Scan for the cell matching the given text and deliver its (X, Y) coordinate at center. 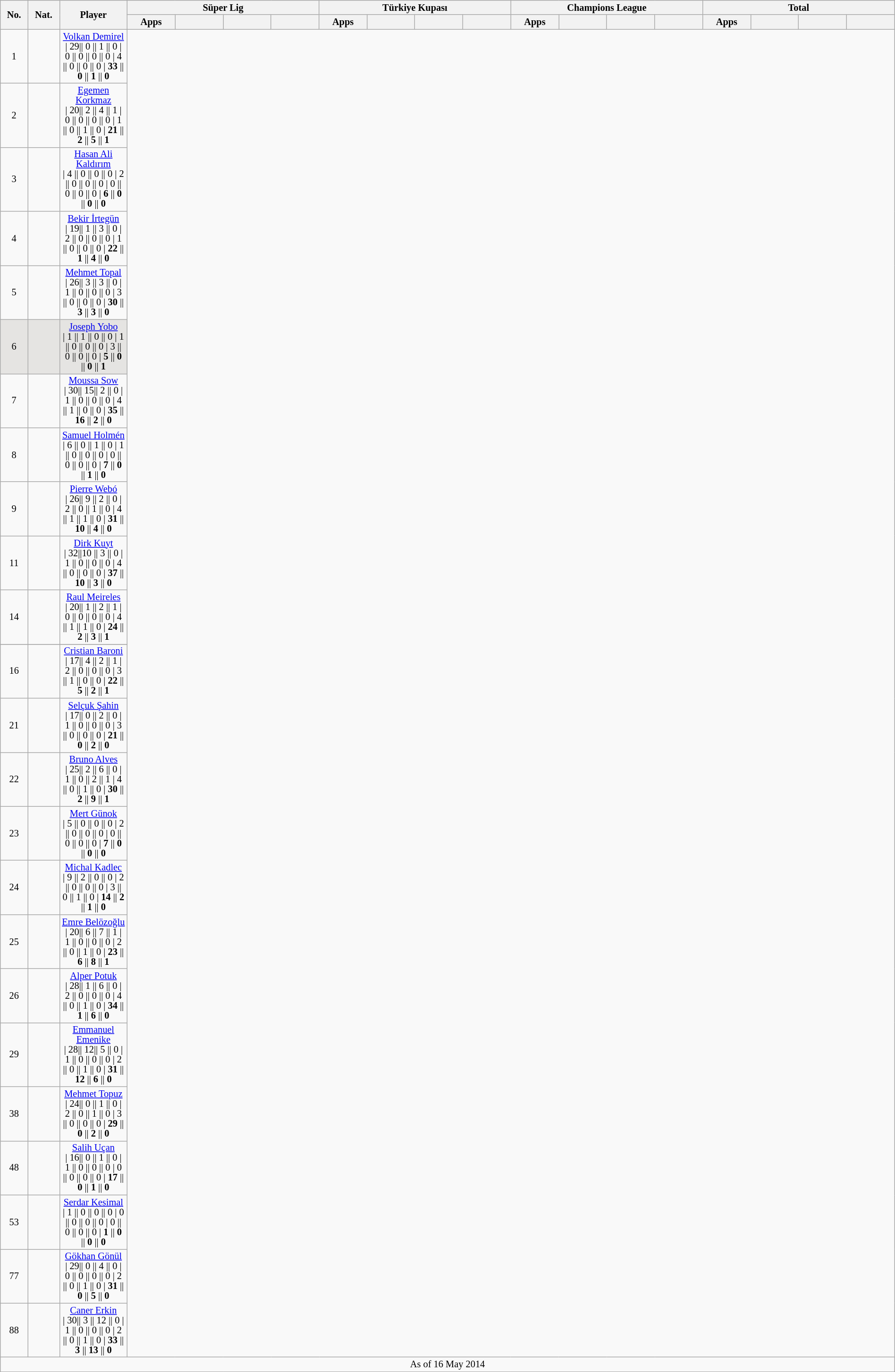
48 (14, 1168)
Joseph Yobo | 1 || 1 || 0 || 0 | 1 || 0 || 0 || 0 | 3 || 0 || 0 || 0 | 5 || 0 || 0 || 1 (93, 346)
53 (14, 1222)
Bekir İrtegün | 19|| 1 || 3 || 0 | 2 || 0 || 0 || 0 | 1 || 0 || 0 || 0 | 22 || 1 || 4 || 0 (93, 239)
Serdar Kesimal | 1 || 0 || 0 || 0 | 0 || 0 || 0 || 0 | 0 || 0 || 0 || 0 | 1 || 0 || 0 || 0 (93, 1222)
4 (14, 239)
Player (93, 14)
Emmanuel Emenike | 28|| 12|| 5 || 0 | 1 || 0 || 0 || 0 | 2 || 0 || 1 || 0 | 31 || 12 || 6 || 0 (93, 1054)
Mehmet Topal | 26|| 3 || 3 || 0 | 1 || 0 || 0 || 0 | 3 || 0 || 0 || 0 | 30 || 3 || 3 || 0 (93, 293)
Samuel Holmén | 6 || 0 || 1 || 0 | 1 || 0 || 0 || 0 | 0 || 0 || 0 || 0 | 7 || 0 || 1 || 0 (93, 455)
Gökhan Gönül | 29|| 0 || 4 || 0 | 0 || 0 || 0 || 0 | 2 || 0 || 1 || 0 | 31 || 0 || 5 || 0 (93, 1276)
Caner Erkin | 30|| 3 || 12 || 0 | 1 || 0 || 0 || 0 | 2 || 0 || 1 || 0 | 33 || 3 || 13 || 0 (93, 1330)
6 (14, 346)
9 (14, 509)
Salih Uçan | 16|| 0 || 1 || 0 | 1 || 0 || 0 || 0 | 0 || 0 || 0 || 0 | 17 || 0 || 1 || 0 (93, 1168)
21 (14, 726)
Moussa Sow | 30|| 15|| 2 || 0 | 1 || 0 || 0 || 0 | 4 || 1 || 0 || 0 | 35 || 16 || 2 || 0 (93, 401)
Pierre Webó | 26|| 9 || 2 || 0 | 2 || 0 || 1 || 0 | 4 || 1 || 1 || 0 | 31 || 10 || 4 || 0 (93, 509)
Raul Meireles | 20|| 1 || 2 || 1 | 0 || 0 || 0 || 0 | 4 || 1 || 1 || 0 | 24 || 2 || 3 || 1 (93, 617)
Total (799, 8)
16 (14, 671)
22 (14, 779)
8 (14, 455)
No. (14, 14)
Nat. (44, 14)
Alper Potuk | 28|| 1 || 6 || 0 | 2 || 0 || 0 || 0 | 4 || 0 || 1 || 0 | 34 || 1 || 6 || 0 (93, 996)
Dirk Kuyt | 32||10 || 3 || 0 | 1 || 0 || 0 || 0 | 4 || 0 || 0 || 0 | 37 || 10 || 3 || 0 (93, 563)
Bruno Alves | 25|| 2 || 6 || 0 | 1 || 0 || 2 || 1 | 4 || 0 || 1 || 0 | 30 || 2 || 9 || 1 (93, 779)
5 (14, 293)
Mert Günok | 5 || 0 || 0 || 0 | 2 || 0 || 0 || 0 | 0 || 0 || 0 || 0 | 7 || 0 || 0 || 0 (93, 833)
Champions League (607, 8)
23 (14, 833)
25 (14, 942)
77 (14, 1276)
14 (14, 617)
Türkiye Kupası (415, 8)
Selçuk Şahin | 17|| 0 || 2 || 0 | 1 || 0 || 0 || 0 | 3 || 0 || 0 || 0 | 21 || 0 || 2 || 0 (93, 726)
Egemen Korkmaz | 20|| 2 || 4 || 1 | 0 || 0 || 0 || 0 | 1 || 0 || 1 || 0 | 21 || 2 || 5 || 1 (93, 115)
As of 16 May 2014 (447, 1364)
3 (14, 179)
Cristian Baroni | 17|| 4 || 2 || 1 | 2 || 0 || 0 || 0 | 3 || 1 || 0 || 0 | 22 || 5 || 2 || 1 (93, 671)
Michal Kadlec | 9 || 2 || 0 || 0 | 2 || 0 || 0 || 0 | 3 || 0 || 1 || 0 | 14 || 2 || 1 || 0 (93, 888)
11 (14, 563)
29 (14, 1054)
7 (14, 401)
2 (14, 115)
Emre Belözoğlu | 20|| 6 || 7 || 1 | 1 || 0 || 0 || 0 | 2 || 0 || 1 || 0 | 23 || 6 || 8 || 1 (93, 942)
Süper Lig (223, 8)
Volkan Demirel | 29|| 0 || 1 || 0 | 0 || 0 || 0 || 0 | 4 || 0 || 0 || 0 | 33 || 0 || 1 || 0 (93, 57)
38 (14, 1113)
26 (14, 996)
24 (14, 888)
1 (14, 57)
Mehmet Topuz | 24|| 0 || 1 || 0 | 2 || 0 || 1 || 0 | 3 || 0 || 0 || 0 | 29 || 0 || 2 || 0 (93, 1113)
88 (14, 1330)
Hasan Ali Kaldırım | 4 || 0 || 0 || 0 | 2 || 0 || 0 || 0 | 0 || 0 || 0 || 0 | 6 || 0 || 0 || 0 (93, 179)
